Scan for the cell matching the given text and deliver its (x, y) coordinate at center. 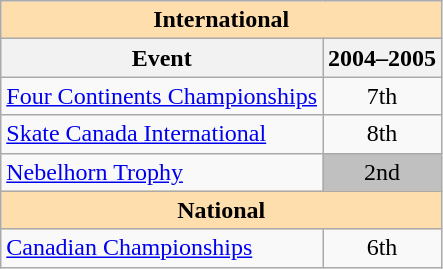
National (222, 210)
2nd (382, 172)
Skate Canada International (162, 134)
7th (382, 96)
International (222, 20)
Event (162, 58)
6th (382, 248)
Four Continents Championships (162, 96)
Canadian Championships (162, 248)
8th (382, 134)
2004–2005 (382, 58)
Nebelhorn Trophy (162, 172)
